Locate the cell with the specified text and output its (x, y) center coordinate. 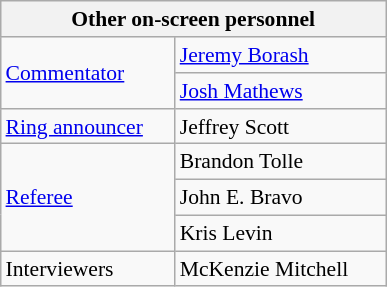
McKenzie Mitchell (280, 269)
Jeffrey Scott (280, 126)
Interviewers (88, 269)
Jeremy Borash (280, 55)
Ring announcer (88, 126)
Referee (88, 198)
Other on-screen personnel (194, 19)
Commentator (88, 72)
John E. Bravo (280, 197)
Brandon Tolle (280, 162)
Josh Mathews (280, 91)
Kris Levin (280, 233)
